Pinpoint the cell where the given text exists, returning its (X, Y) midpoint coordinate. 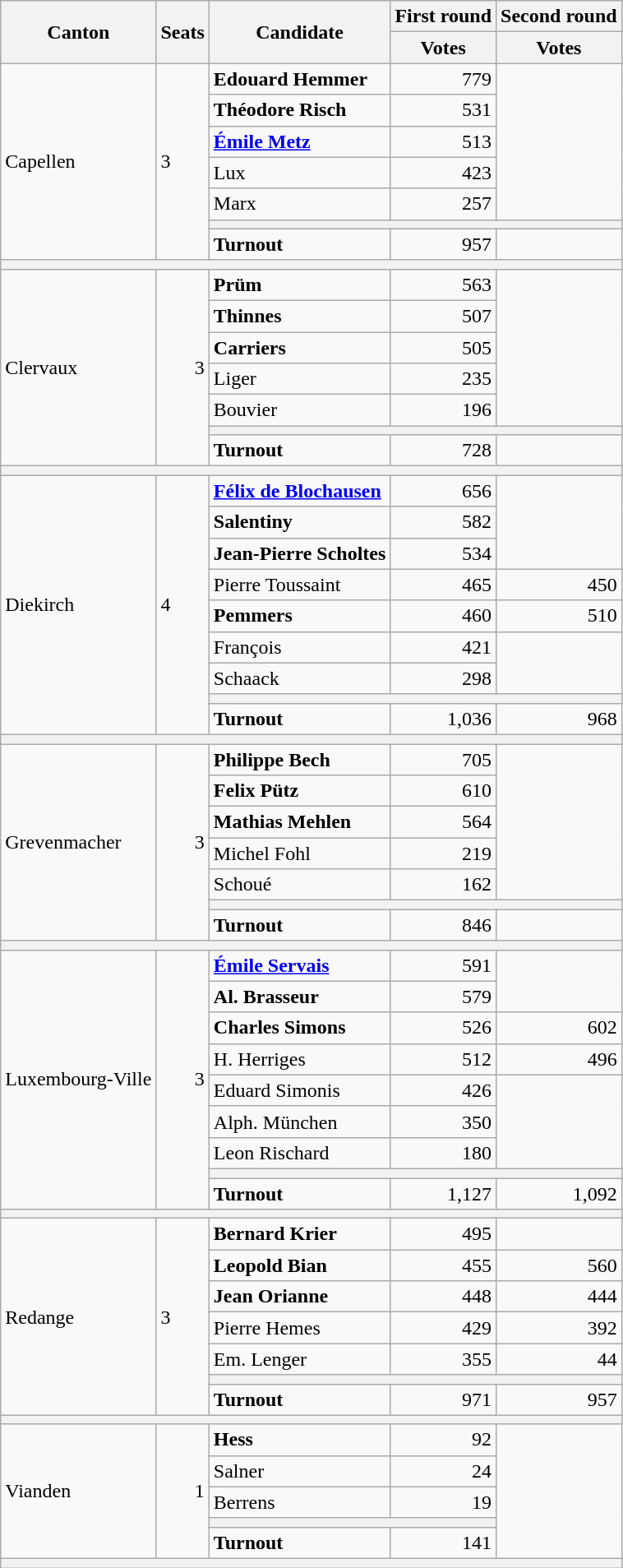
Pierre Hemes (299, 1328)
Théodore Risch (299, 110)
196 (444, 410)
563 (444, 284)
1 (182, 1492)
426 (444, 1090)
Lux (299, 173)
19 (444, 1502)
Em. Lenger (299, 1359)
Vianden (79, 1492)
Émile Metz (299, 141)
Clervaux (79, 367)
Michel Fohl (299, 853)
First round (444, 16)
Liger (299, 379)
Diekirch (79, 605)
Eduard Simonis (299, 1090)
560 (559, 1265)
Prüm (299, 284)
495 (444, 1234)
392 (559, 1328)
Luxembourg-Ville (79, 1080)
591 (444, 965)
Bouvier (299, 410)
846 (444, 925)
Pemmers (299, 616)
564 (444, 822)
219 (444, 853)
Schoué (299, 885)
Schaack (299, 678)
H. Herriges (299, 1059)
Mathias Mehlen (299, 822)
526 (444, 1028)
971 (444, 1399)
602 (559, 1028)
Redange (79, 1317)
Émile Servais (299, 965)
François (299, 647)
1,127 (444, 1193)
1,036 (444, 719)
Marx (299, 204)
656 (444, 491)
Alph. München (299, 1122)
582 (444, 522)
Grevenmacher (79, 842)
Second round (559, 16)
Félix de Blochausen (299, 491)
728 (444, 451)
Edouard Hemmer (299, 79)
421 (444, 647)
355 (444, 1359)
Philippe Bech (299, 759)
444 (559, 1297)
423 (444, 173)
Capellen (79, 161)
496 (559, 1059)
Charles Simons (299, 1028)
Leon Rischard (299, 1153)
450 (559, 585)
705 (444, 759)
162 (444, 885)
92 (444, 1440)
510 (559, 616)
Jean-Pierre Scholtes (299, 553)
235 (444, 379)
180 (444, 1153)
298 (444, 678)
Carriers (299, 348)
257 (444, 204)
Al. Brasseur (299, 997)
513 (444, 141)
Canton (79, 32)
Leopold Bian (299, 1265)
448 (444, 1297)
531 (444, 110)
Thinnes (299, 316)
141 (444, 1543)
Jean Orianne (299, 1297)
44 (559, 1359)
350 (444, 1122)
779 (444, 79)
24 (444, 1471)
429 (444, 1328)
534 (444, 553)
Salner (299, 1471)
Hess (299, 1440)
455 (444, 1265)
Salentiny (299, 522)
Felix Pütz (299, 791)
Candidate (299, 32)
465 (444, 585)
610 (444, 791)
505 (444, 348)
1,092 (559, 1193)
460 (444, 616)
Seats (182, 32)
507 (444, 316)
Berrens (299, 1502)
512 (444, 1059)
Pierre Toussaint (299, 585)
Bernard Krier (299, 1234)
579 (444, 997)
968 (559, 719)
4 (182, 605)
